Capture the cell that displays the provided text and extract its [X, Y] central coordinate. 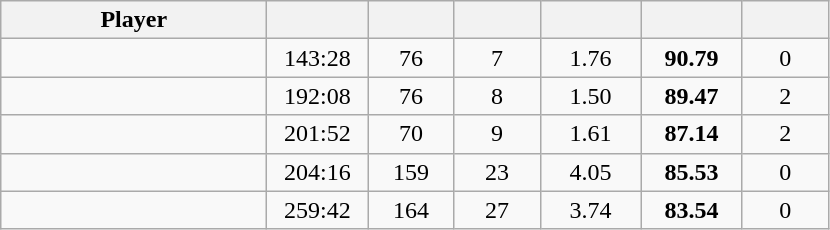
4.05 [590, 172]
159 [411, 172]
83.54 [692, 210]
1.61 [590, 134]
Player [134, 20]
23 [497, 172]
85.53 [692, 172]
9 [497, 134]
201:52 [318, 134]
1.76 [590, 58]
1.50 [590, 96]
90.79 [692, 58]
89.47 [692, 96]
164 [411, 210]
70 [411, 134]
87.14 [692, 134]
192:08 [318, 96]
204:16 [318, 172]
7 [497, 58]
143:28 [318, 58]
27 [497, 210]
3.74 [590, 210]
8 [497, 96]
259:42 [318, 210]
